Return (X, Y) of the center of cell containing provided text 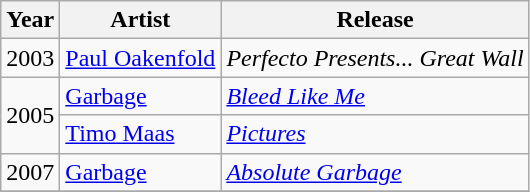
Release (375, 20)
Absolute Garbage (375, 172)
Artist (140, 20)
Pictures (375, 134)
Year (30, 20)
Timo Maas (140, 134)
2003 (30, 58)
2005 (30, 115)
2007 (30, 172)
Paul Oakenfold (140, 58)
Perfecto Presents... Great Wall (375, 58)
Bleed Like Me (375, 96)
